Return the [x, y] coordinate for the center point of the cell that contains the specified text.  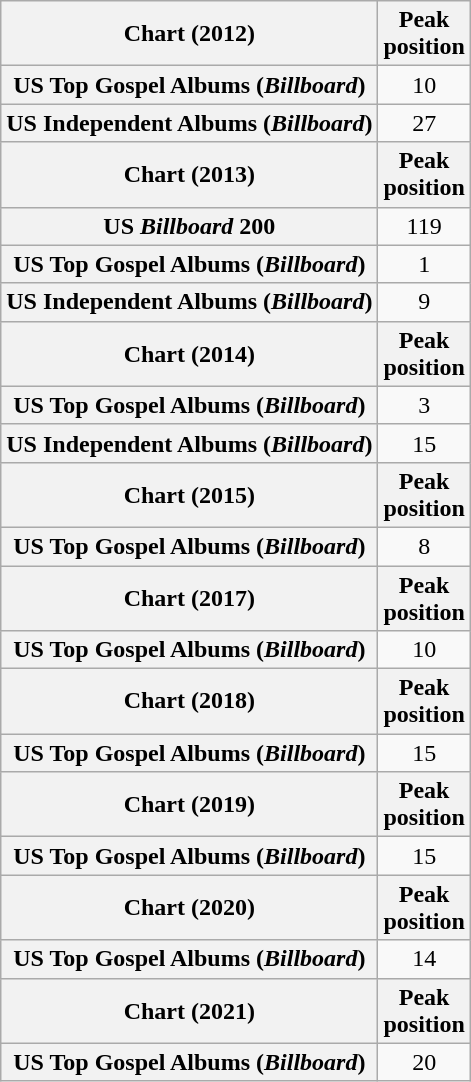
Chart (2017) [190, 598]
Chart (2021) [190, 1010]
Chart (2014) [190, 354]
US Billboard 200 [190, 226]
9 [424, 302]
119 [424, 226]
Chart (2020) [190, 908]
Chart (2018) [190, 702]
Chart (2015) [190, 494]
27 [424, 123]
Chart (2013) [190, 174]
Chart (2019) [190, 804]
8 [424, 546]
14 [424, 959]
3 [424, 405]
1 [424, 264]
Chart (2012) [190, 34]
20 [424, 1062]
